Identify which cell holds the provided text, then report its (X, Y) central coordinate. 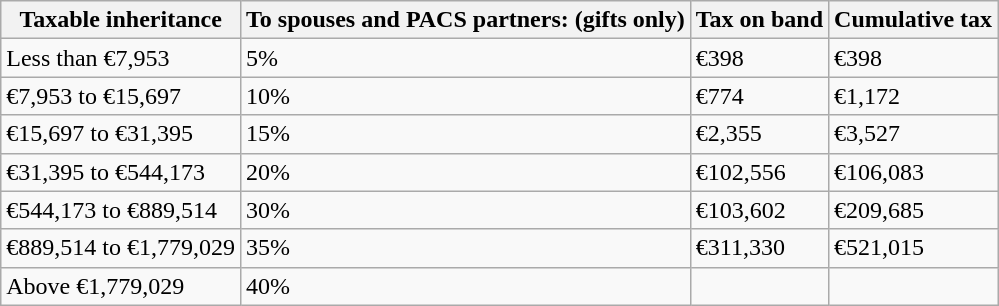
€209,685 (914, 210)
€544,173 to €889,514 (121, 210)
40% (465, 286)
20% (465, 172)
€311,330 (759, 248)
€1,172 (914, 96)
€774 (759, 96)
€3,527 (914, 134)
35% (465, 248)
€2,355 (759, 134)
€889,514 to €1,779,029 (121, 248)
15% (465, 134)
€15,697 to €31,395 (121, 134)
5% (465, 58)
30% (465, 210)
€103,602 (759, 210)
€102,556 (759, 172)
To spouses and PACS partners: (gifts only) (465, 20)
€521,015 (914, 248)
Taxable inheritance (121, 20)
Cumulative tax (914, 20)
Less than €7,953 (121, 58)
10% (465, 96)
Tax on band (759, 20)
€106,083 (914, 172)
Above €1,779,029 (121, 286)
€31,395 to €544,173 (121, 172)
€7,953 to €15,697 (121, 96)
